Identify which cell holds the provided text, then report its [x, y] central coordinate. 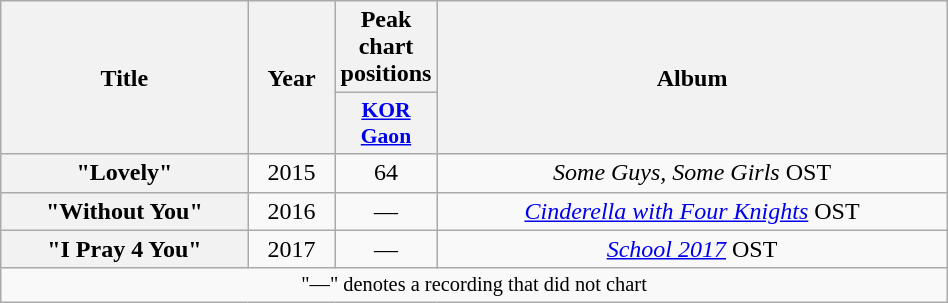
2017 [292, 249]
"Without You" [124, 211]
Title [124, 78]
"Lovely" [124, 173]
2016 [292, 211]
KORGaon [386, 124]
School 2017 OST [692, 249]
Some Guys, Some Girls OST [692, 173]
Year [292, 78]
"—" denotes a recording that did not chart [474, 285]
Album [692, 78]
"I Pray 4 You" [124, 249]
64 [386, 173]
2015 [292, 173]
Cinderella with Four Knights OST [692, 211]
Peak chartpositions [386, 47]
